Find where the given text appears and provide that cell's center as (x, y) coordinate. 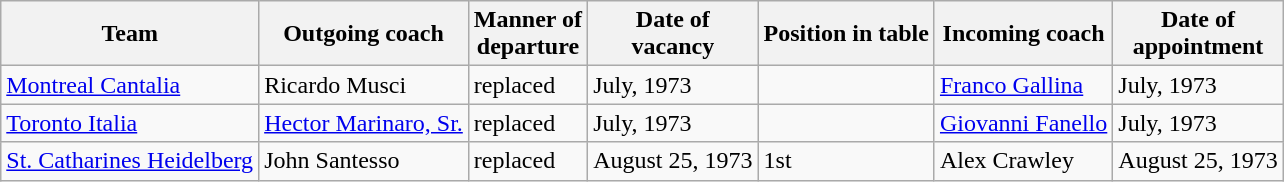
Giovanni Fanello (1023, 123)
Team (130, 34)
John Santesso (364, 161)
Date of appointment (1198, 34)
Alex Crawley (1023, 161)
St. Catharines Heidelberg (130, 161)
Incoming coach (1023, 34)
Date of vacancy (673, 34)
Montreal Cantalia (130, 85)
Position in table (846, 34)
Toronto Italia (130, 123)
Manner of departure (528, 34)
Hector Marinaro, Sr. (364, 123)
1st (846, 161)
Ricardo Musci (364, 85)
Outgoing coach (364, 34)
Franco Gallina (1023, 85)
